For the text-containing cell, return its midpoint in (x, y) coordinate format. 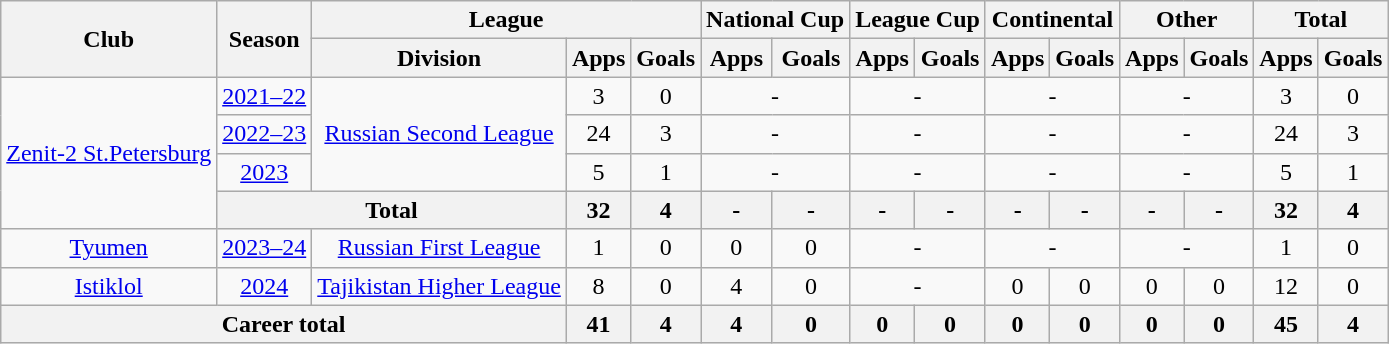
2024 (264, 286)
Division (440, 58)
Club (109, 39)
12 (1286, 286)
Other (1187, 20)
2023 (264, 172)
National Cup (776, 20)
2022–23 (264, 134)
45 (1286, 324)
Career total (284, 324)
41 (598, 324)
8 (598, 286)
Zenit-2 St.Petersburg (109, 153)
League Cup (918, 20)
Istiklol (109, 286)
2021–22 (264, 96)
Russian Second League (440, 134)
Tyumen (109, 248)
2023–24 (264, 248)
Continental (1052, 20)
Season (264, 39)
League (506, 20)
Russian First League (440, 248)
Tajikistan Higher League (440, 286)
